Extract the [X, Y] coordinate from the center of the cell holding the provided text.  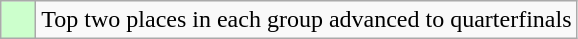
Top two places in each group advanced to quarterfinals [306, 20]
